Output the (X, Y) coordinate of the center of the cell containing the given text.  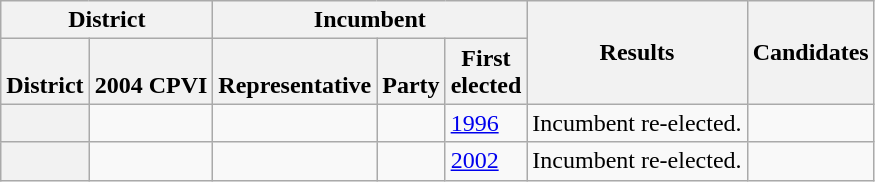
1996 (486, 123)
Incumbent (370, 20)
Representative (295, 72)
2004 CPVI (151, 72)
Candidates (810, 52)
Party (411, 72)
2002 (486, 161)
Firstelected (486, 72)
Results (637, 52)
